For the text-containing cell, return its midpoint in [X, Y] coordinate format. 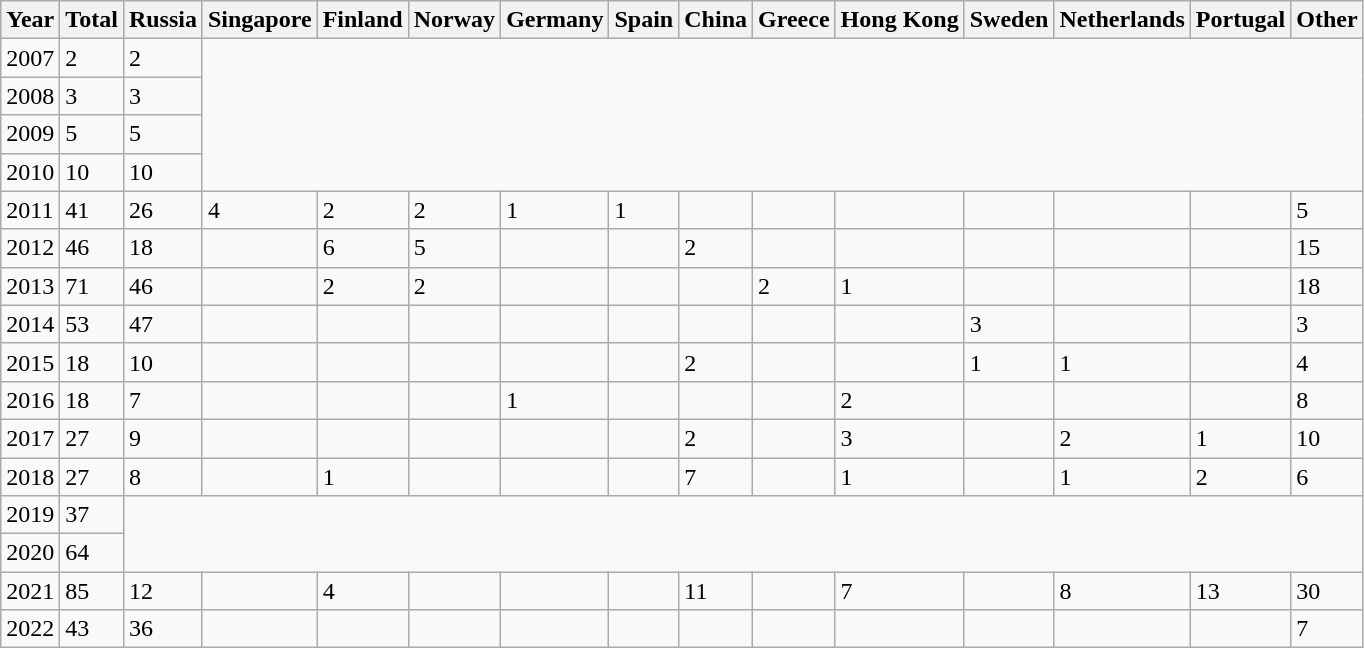
Singapore [260, 20]
9 [162, 438]
71 [92, 286]
11 [716, 591]
26 [162, 210]
53 [92, 324]
2016 [30, 400]
85 [92, 591]
37 [92, 515]
2012 [30, 248]
Total [92, 20]
2015 [30, 362]
Russia [162, 20]
2014 [30, 324]
2020 [30, 553]
Norway [454, 20]
15 [1327, 248]
2021 [30, 591]
Finland [362, 20]
41 [92, 210]
2017 [30, 438]
Portugal [1240, 20]
Germany [555, 20]
2019 [30, 515]
12 [162, 591]
13 [1240, 591]
2008 [30, 96]
2009 [30, 134]
2010 [30, 172]
2022 [30, 629]
43 [92, 629]
64 [92, 553]
2018 [30, 477]
Sweden [1009, 20]
2007 [30, 58]
Year [30, 20]
Spain [644, 20]
36 [162, 629]
Other [1327, 20]
China [716, 20]
2011 [30, 210]
Hong Kong [900, 20]
47 [162, 324]
Netherlands [1122, 20]
30 [1327, 591]
2013 [30, 286]
Greece [794, 20]
